Determine the (X, Y) coordinate at the center of the cell enclosing the given text.  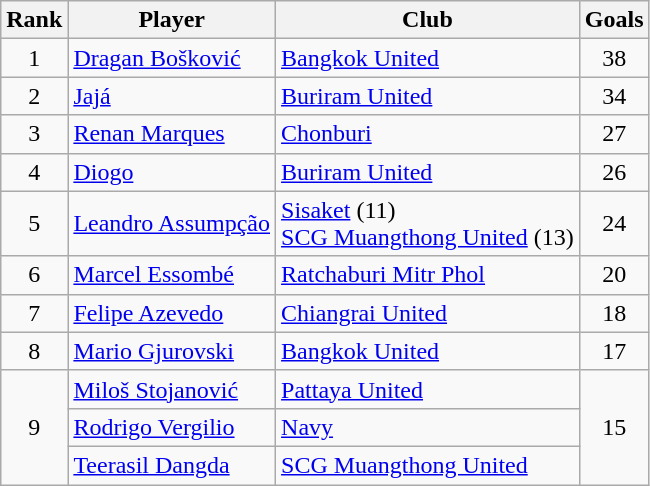
SCG Muangthong United (428, 465)
Rodrigo Vergilio (172, 427)
24 (614, 224)
15 (614, 427)
Player (172, 20)
Goals (614, 20)
Marcel Essombé (172, 275)
26 (614, 172)
Felipe Azevedo (172, 313)
20 (614, 275)
7 (34, 313)
27 (614, 134)
6 (34, 275)
Diogo (172, 172)
Ratchaburi Mitr Phol (428, 275)
2 (34, 96)
Leandro Assumpção (172, 224)
Dragan Bošković (172, 58)
8 (34, 351)
9 (34, 427)
Rank (34, 20)
Renan Marques (172, 134)
1 (34, 58)
Navy (428, 427)
38 (614, 58)
Mario Gjurovski (172, 351)
3 (34, 134)
Pattaya United (428, 389)
17 (614, 351)
Jajá (172, 96)
Miloš Stojanović (172, 389)
Chonburi (428, 134)
Chiangrai United (428, 313)
Club (428, 20)
5 (34, 224)
Teerasil Dangda (172, 465)
4 (34, 172)
34 (614, 96)
Sisaket (11)SCG Muangthong United (13) (428, 224)
18 (614, 313)
